Extract the (X, Y) coordinate from the center of the cell holding the provided text.  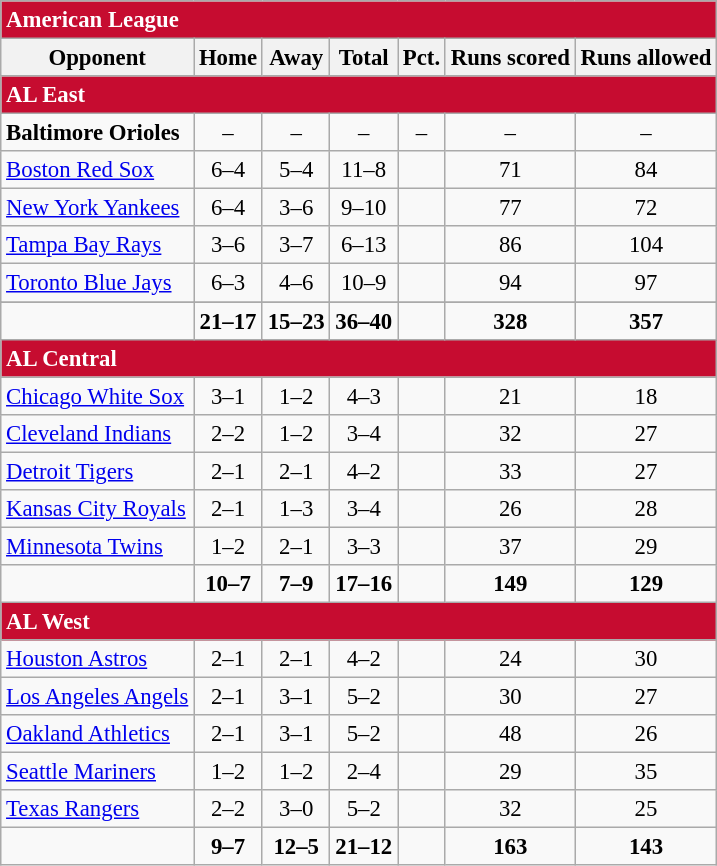
104 (646, 245)
84 (646, 170)
28 (646, 509)
9–7 (228, 847)
Runs allowed (646, 58)
Toronto Blue Jays (98, 283)
129 (646, 584)
Total (364, 58)
7–9 (296, 584)
163 (510, 847)
15–23 (296, 321)
4–6 (296, 283)
48 (510, 734)
11–8 (364, 170)
Cleveland Indians (98, 433)
Away (296, 58)
10–7 (228, 584)
10–9 (364, 283)
71 (510, 170)
AL West (359, 621)
24 (510, 659)
Kansas City Royals (98, 509)
Chicago White Sox (98, 396)
New York Yankees (98, 208)
Detroit Tigers (98, 471)
2–4 (364, 772)
17–16 (364, 584)
1–3 (296, 509)
Runs scored (510, 58)
149 (510, 584)
Texas Rangers (98, 809)
3–0 (296, 809)
72 (646, 208)
Minnesota Twins (98, 546)
3–3 (364, 546)
Tampa Bay Rays (98, 245)
Opponent (98, 58)
Pct. (422, 58)
328 (510, 321)
6–3 (228, 283)
AL East (359, 95)
3–7 (296, 245)
5–4 (296, 170)
77 (510, 208)
Seattle Mariners (98, 772)
37 (510, 546)
Baltimore Orioles (98, 133)
Oakland Athletics (98, 734)
Los Angeles Angels (98, 697)
12–5 (296, 847)
18 (646, 396)
American League (359, 20)
86 (510, 245)
21 (510, 396)
Home (228, 58)
143 (646, 847)
21–12 (364, 847)
357 (646, 321)
Boston Red Sox (98, 170)
25 (646, 809)
4–3 (364, 396)
AL Central (359, 358)
9–10 (364, 208)
36–40 (364, 321)
33 (510, 471)
35 (646, 772)
21–17 (228, 321)
6–13 (364, 245)
Houston Astros (98, 659)
97 (646, 283)
94 (510, 283)
